Detect which cell encompasses the target text, then output its [x, y] center coordinate. 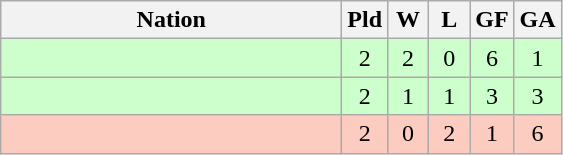
GA [538, 20]
L [450, 20]
Pld [365, 20]
W [408, 20]
GF [492, 20]
Nation [172, 20]
